Output the (x, y) coordinate of the center of the cell containing the given text.  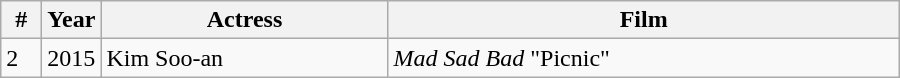
Year (72, 20)
2015 (72, 58)
Film (644, 20)
Actress (244, 20)
2 (22, 58)
# (22, 20)
Kim Soo-an (244, 58)
Mad Sad Bad "Picnic" (644, 58)
